Return the [x, y] coordinate for the center point of the cell that contains the specified text.  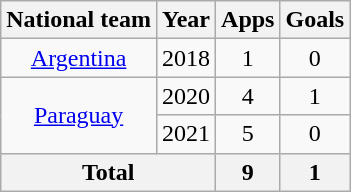
Total [108, 172]
4 [248, 96]
2020 [186, 96]
Paraguay [79, 115]
Goals [315, 20]
Year [186, 20]
Argentina [79, 58]
2018 [186, 58]
5 [248, 134]
National team [79, 20]
Apps [248, 20]
9 [248, 172]
2021 [186, 134]
